Return the [x, y] coordinate for the center point of the cell that contains the specified text.  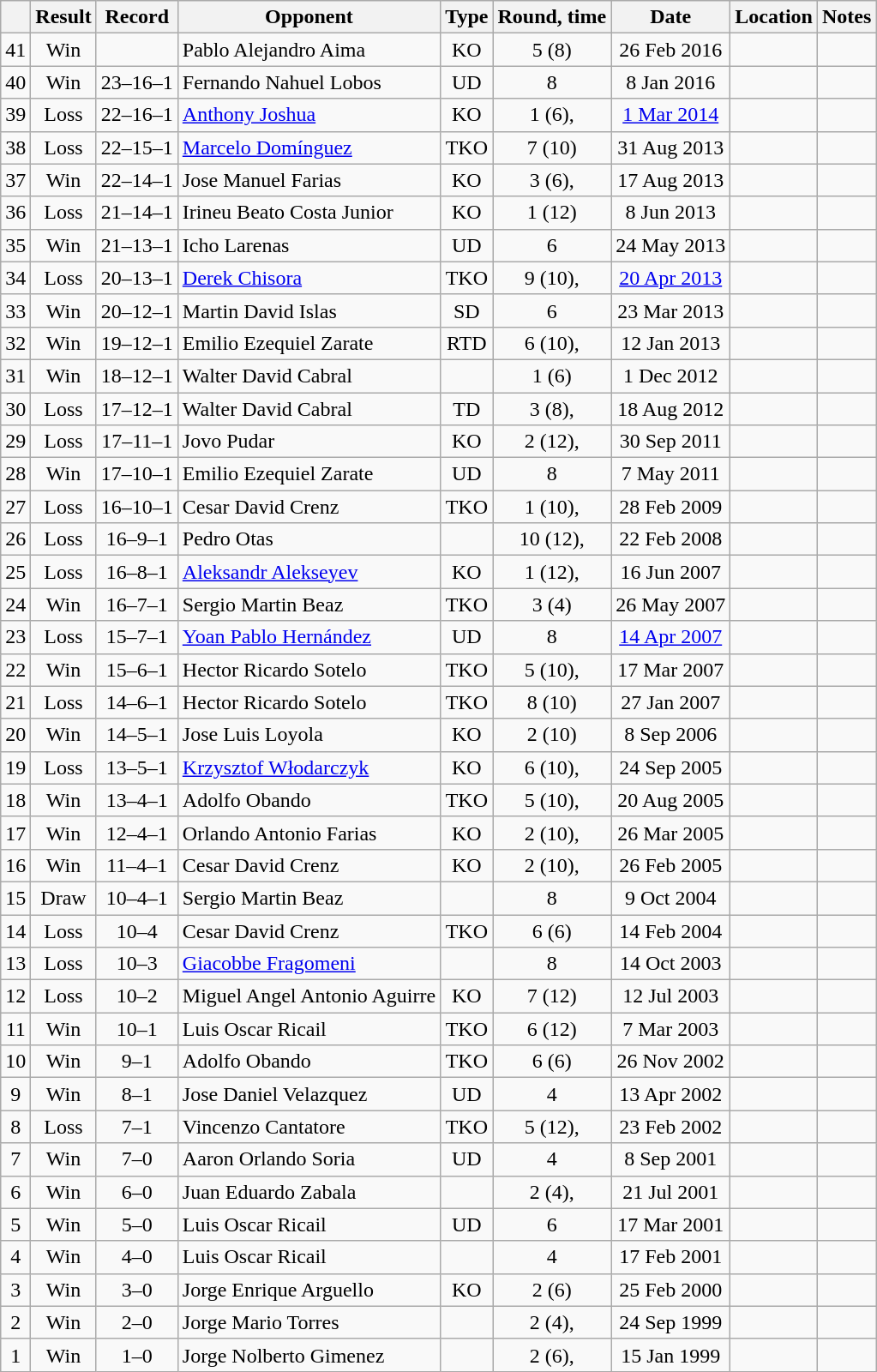
34 [15, 278]
3 (8), [552, 409]
31 [15, 376]
7 (12) [552, 996]
5 (8) [552, 50]
Marcelo Domínguez [309, 147]
14–6–1 [137, 702]
17 Feb 2001 [670, 1257]
Krzysztof Włodarczyk [309, 767]
1 (6), [552, 115]
Jovo Pudar [309, 442]
3–0 [137, 1290]
1 [15, 1355]
Derek Chisora [309, 278]
Date [670, 17]
7–1 [137, 1127]
18–12–1 [137, 376]
24 Sep 2005 [670, 767]
17 Aug 2013 [670, 180]
Icho Larenas [309, 245]
21 Jul 2001 [670, 1192]
18 Aug 2012 [670, 409]
17 Mar 2001 [670, 1225]
Aleksandr Alekseyev [309, 572]
21 [15, 702]
38 [15, 147]
Yoan Pablo Hernández [309, 637]
7 (10) [552, 147]
6 (12) [552, 1029]
17–12–1 [137, 409]
Notes [846, 17]
24 Sep 1999 [670, 1322]
19–12–1 [137, 343]
1 (6) [552, 376]
Pablo Alejandro Aima [309, 50]
13–5–1 [137, 767]
2 (6) [552, 1290]
1 (12), [552, 572]
10–2 [137, 996]
24 [15, 605]
14 [15, 930]
12–4–1 [137, 833]
30 Sep 2011 [670, 442]
17 [15, 833]
15–7–1 [137, 637]
Type [466, 17]
7 Mar 2003 [670, 1029]
Opponent [309, 17]
26 Nov 2002 [670, 1062]
10 (12), [552, 539]
13 [15, 964]
16–9–1 [137, 539]
Vincenzo Cantatore [309, 1127]
22 Feb 2008 [670, 539]
26 May 2007 [670, 605]
10–1 [137, 1029]
39 [15, 115]
1–0 [137, 1355]
31 Aug 2013 [670, 147]
11–4–1 [137, 865]
Jorge Mario Torres [309, 1322]
13–4–1 [137, 800]
Jorge Enrique Arguello [309, 1290]
20 Aug 2005 [670, 800]
20 Apr 2013 [670, 278]
1 Dec 2012 [670, 376]
16 Jun 2007 [670, 572]
Jose Manuel Farias [309, 180]
3 (4) [552, 605]
7–0 [137, 1159]
17 Mar 2007 [670, 670]
23 Feb 2002 [670, 1127]
Jose Luis Loyola [309, 735]
13 Apr 2002 [670, 1094]
Jose Daniel Velazquez [309, 1094]
19 [15, 767]
2 (12), [552, 442]
2 (10) [552, 735]
14 Oct 2003 [670, 964]
40 [15, 82]
12 [15, 996]
SD [466, 310]
14 Feb 2004 [670, 930]
2 [15, 1322]
10 [15, 1062]
17–11–1 [137, 442]
16 [15, 865]
35 [15, 245]
28 Feb 2009 [670, 507]
5 (12), [552, 1127]
8 Sep 2006 [670, 735]
9 (10), [552, 278]
20 [15, 735]
20–13–1 [137, 278]
8–1 [137, 1094]
12 Jul 2003 [670, 996]
29 [15, 442]
TD [466, 409]
Anthony Joshua [309, 115]
Jorge Nolberto Gimenez [309, 1355]
2 (6), [552, 1355]
33 [15, 310]
Record [137, 17]
6–0 [137, 1192]
1 (10), [552, 507]
Round, time [552, 17]
Martin David Islas [309, 310]
21–14–1 [137, 213]
3 [15, 1290]
Giacobbe Fragomeni [309, 964]
Result [63, 17]
8 (10) [552, 702]
28 [15, 474]
8 Jan 2016 [670, 82]
27 Jan 2007 [670, 702]
26 Mar 2005 [670, 833]
26 [15, 539]
16–10–1 [137, 507]
27 [15, 507]
Location [774, 17]
41 [15, 50]
9–1 [137, 1062]
14–5–1 [137, 735]
30 [15, 409]
22 [15, 670]
16–8–1 [137, 572]
14 Apr 2007 [670, 637]
7 May 2011 [670, 474]
Pedro Otas [309, 539]
Irineu Beato Costa Junior [309, 213]
12 Jan 2013 [670, 343]
9 Oct 2004 [670, 898]
7 [15, 1159]
2–0 [137, 1322]
26 Feb 2005 [670, 865]
10–4–1 [137, 898]
15 Jan 1999 [670, 1355]
18 [15, 800]
32 [15, 343]
10–3 [137, 964]
16–7–1 [137, 605]
23 [15, 637]
3 (6), [552, 180]
Aaron Orlando Soria [309, 1159]
8 Sep 2001 [670, 1159]
11 [15, 1029]
5 [15, 1225]
21–13–1 [137, 245]
17–10–1 [137, 474]
Draw [63, 898]
8 Jun 2013 [670, 213]
24 May 2013 [670, 245]
4–0 [137, 1257]
15 [15, 898]
22–14–1 [137, 180]
RTD [466, 343]
5–0 [137, 1225]
Orlando Antonio Farias [309, 833]
22–16–1 [137, 115]
9 [15, 1094]
25 [15, 572]
26 Feb 2016 [670, 50]
23–16–1 [137, 82]
1 Mar 2014 [670, 115]
22–15–1 [137, 147]
25 Feb 2000 [670, 1290]
1 (12) [552, 213]
Fernando Nahuel Lobos [309, 82]
23 Mar 2013 [670, 310]
10–4 [137, 930]
36 [15, 213]
20–12–1 [137, 310]
Miguel Angel Antonio Aguirre [309, 996]
15–6–1 [137, 670]
Juan Eduardo Zabala [309, 1192]
37 [15, 180]
